Return the [x, y] coordinate for the center point of the cell that contains the specified text.  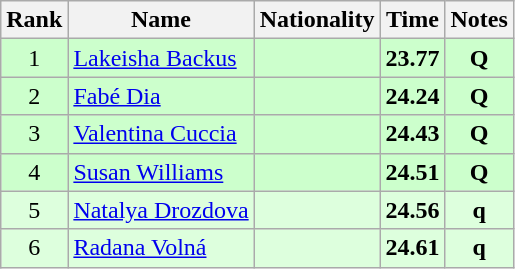
Valentina Cuccia [161, 134]
Rank [34, 20]
4 [34, 172]
2 [34, 96]
24.56 [412, 210]
Susan Williams [161, 172]
24.43 [412, 134]
Notes [479, 20]
6 [34, 248]
24.24 [412, 96]
Radana Volná [161, 248]
Natalya Drozdova [161, 210]
1 [34, 58]
Time [412, 20]
23.77 [412, 58]
Name [161, 20]
Lakeisha Backus [161, 58]
Fabé Dia [161, 96]
Nationality [317, 20]
24.51 [412, 172]
24.61 [412, 248]
3 [34, 134]
5 [34, 210]
